Identify which cell holds the provided text, then report its (x, y) central coordinate. 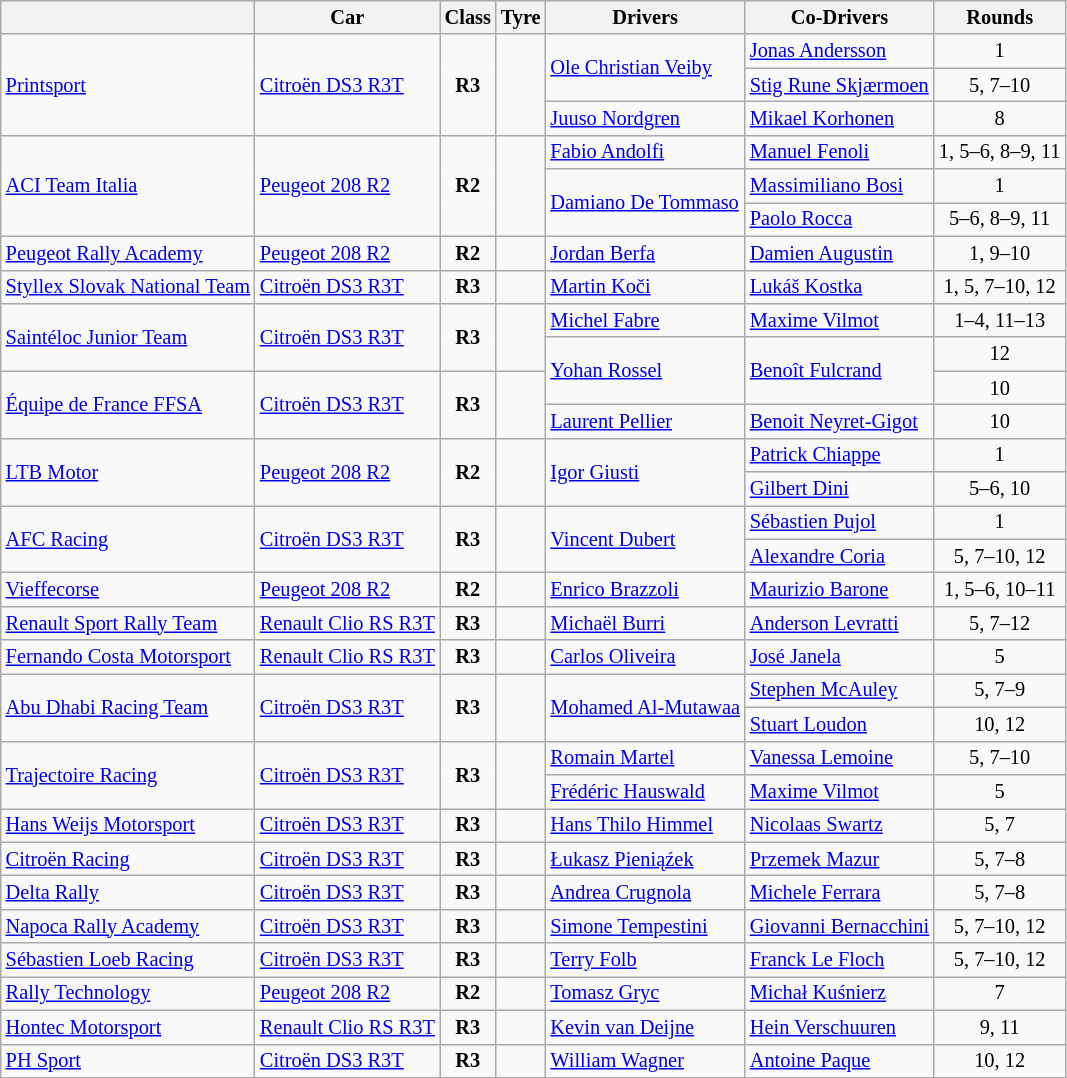
Benoit Neyret-Gigot (840, 421)
Przemek Mazur (840, 859)
Vanessa Lemoine (840, 758)
Igor Giusti (646, 472)
Giovanni Bernacchini (840, 926)
Damiano De Tommaso (646, 202)
1, 5, 7–10, 12 (1000, 287)
Mikael Korhonen (840, 118)
Anderson Levratti (840, 623)
Lukáš Kostka (840, 287)
Hans Thilo Himmel (646, 825)
Hans Weijs Motorsport (128, 825)
Ole Christian Veiby (646, 68)
Antoine Paque (840, 1061)
5–6, 8–9, 11 (1000, 219)
Paolo Rocca (840, 219)
Massimiliano Bosi (840, 186)
Gilbert Dini (840, 489)
Renault Sport Rally Team (128, 623)
PH Sport (128, 1061)
Stig Rune Skjærmoen (840, 85)
Jonas Andersson (840, 51)
7 (1000, 993)
Maurizio Barone (840, 589)
1, 5–6, 10–11 (1000, 589)
Kevin van Deijne (646, 1027)
Printsport (128, 84)
9, 11 (1000, 1027)
Terry Folb (646, 960)
Frédéric Hauswald (646, 791)
Drivers (646, 17)
Abu Dhabi Racing Team (128, 706)
Trajectoire Racing (128, 774)
12 (1000, 354)
5, 7–9 (1000, 690)
Tomasz Gryc (646, 993)
Mohamed Al-Mutawaa (646, 706)
Fabio Andolfi (646, 152)
Sébastien Loeb Racing (128, 960)
Jordan Berfa (646, 253)
Saintéloc Junior Team (128, 336)
Styllex Slovak National Team (128, 287)
Équipe de France FFSA (128, 404)
Fernando Costa Motorsport (128, 657)
Michał Kuśnierz (840, 993)
Andrea Crugnola (646, 892)
Vincent Dubert (646, 538)
Franck Le Floch (840, 960)
Martin Koči (646, 287)
Class (468, 17)
Tyre (521, 17)
Michele Ferrara (840, 892)
AFC Racing (128, 538)
5, 7 (1000, 825)
Laurent Pellier (646, 421)
Hontec Motorsport (128, 1027)
Delta Rally (128, 892)
Rounds (1000, 17)
Manuel Fenoli (840, 152)
Peugeot Rally Academy (128, 253)
Nicolaas Swartz (840, 825)
Stuart Loudon (840, 724)
Rally Technology (128, 993)
Napoca Rally Academy (128, 926)
Damien Augustin (840, 253)
William Wagner (646, 1061)
Co-Drivers (840, 17)
Simone Tempestini (646, 926)
Vieffecorse (128, 589)
Romain Martel (646, 758)
Patrick Chiappe (840, 455)
Alexandre Coria (840, 556)
Yohan Rossel (646, 370)
Łukasz Pieniąźek (646, 859)
Stephen McAuley (840, 690)
Juuso Nordgren (646, 118)
5–6, 10 (1000, 489)
Michel Fabre (646, 320)
ACI Team Italia (128, 186)
José Janela (840, 657)
Carlos Oliveira (646, 657)
Hein Verschuuren (840, 1027)
1, 9–10 (1000, 253)
Citroën Racing (128, 859)
1–4, 11–13 (1000, 320)
LTB Motor (128, 472)
5, 7–12 (1000, 623)
Sébastien Pujol (840, 522)
Enrico Brazzoli (646, 589)
Benoît Fulcrand (840, 370)
1, 5–6, 8–9, 11 (1000, 152)
Car (348, 17)
Michaël Burri (646, 623)
8 (1000, 118)
